Provide the [x, y] coordinate of the cell's center where the given text is located.  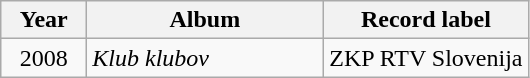
Album [205, 20]
Year [44, 20]
Klub klubov [205, 58]
Record label [426, 20]
2008 [44, 58]
ZKP RTV Slovenija [426, 58]
